From the cell containing the given text, extract its center point as [x, y] coordinate. 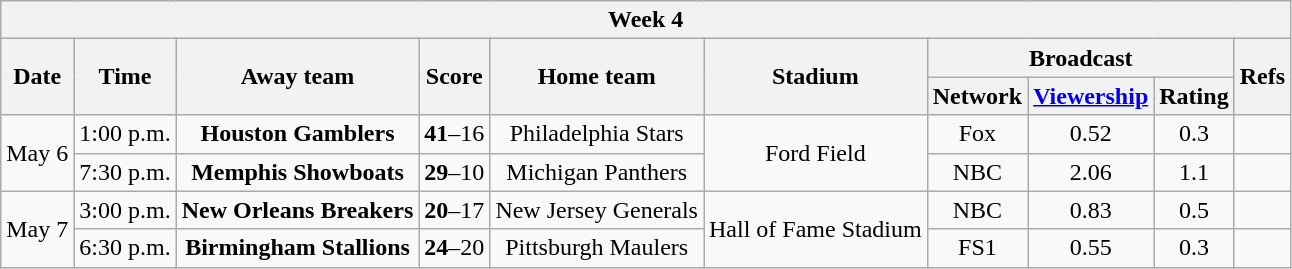
0.52 [1091, 134]
Broadcast [1080, 58]
Ford Field [816, 153]
1:00 p.m. [125, 134]
20–17 [454, 210]
New Jersey Generals [597, 210]
Houston Gamblers [298, 134]
Home team [597, 77]
New Orleans Breakers [298, 210]
3:00 p.m. [125, 210]
Hall of Fame Stadium [816, 229]
May 7 [38, 229]
Birmingham Stallions [298, 248]
FS1 [977, 248]
Date [38, 77]
Away team [298, 77]
Michigan Panthers [597, 172]
29–10 [454, 172]
2.06 [1091, 172]
Pittsburgh Maulers [597, 248]
1.1 [1194, 172]
Fox [977, 134]
Rating [1194, 96]
Stadium [816, 77]
Refs [1262, 77]
Time [125, 77]
Score [454, 77]
Memphis Showboats [298, 172]
7:30 p.m. [125, 172]
Network [977, 96]
0.55 [1091, 248]
Week 4 [646, 20]
0.83 [1091, 210]
0.5 [1194, 210]
6:30 p.m. [125, 248]
Viewership [1091, 96]
24–20 [454, 248]
Philadelphia Stars [597, 134]
41–16 [454, 134]
May 6 [38, 153]
